Provide the [x, y] coordinate of the cell's center where the given text is located.  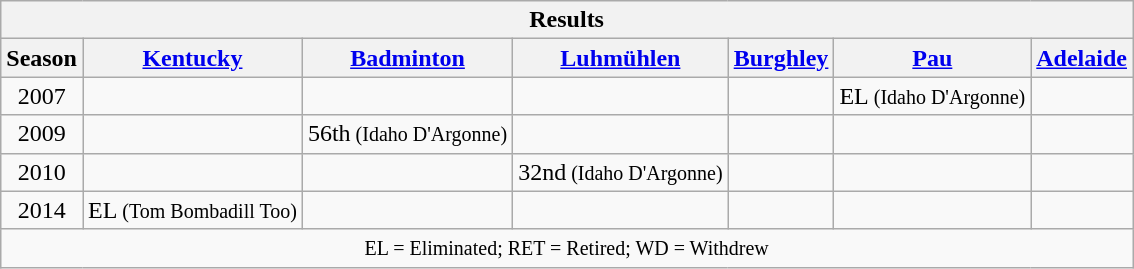
Kentucky [192, 58]
EL (Idaho D'Argonne) [932, 96]
Pau [932, 58]
2009 [42, 134]
2010 [42, 172]
EL = Eliminated; RET = Retired; WD = Withdrew [567, 248]
32nd (Idaho D'Argonne) [621, 172]
56th (Idaho D'Argonne) [407, 134]
Burghley [781, 58]
2014 [42, 210]
Luhmühlen [621, 58]
Adelaide [1082, 58]
Badminton [407, 58]
EL (Tom Bombadill Too) [192, 210]
Results [567, 20]
2007 [42, 96]
Season [42, 58]
